Return (x, y) of the center of cell containing provided text 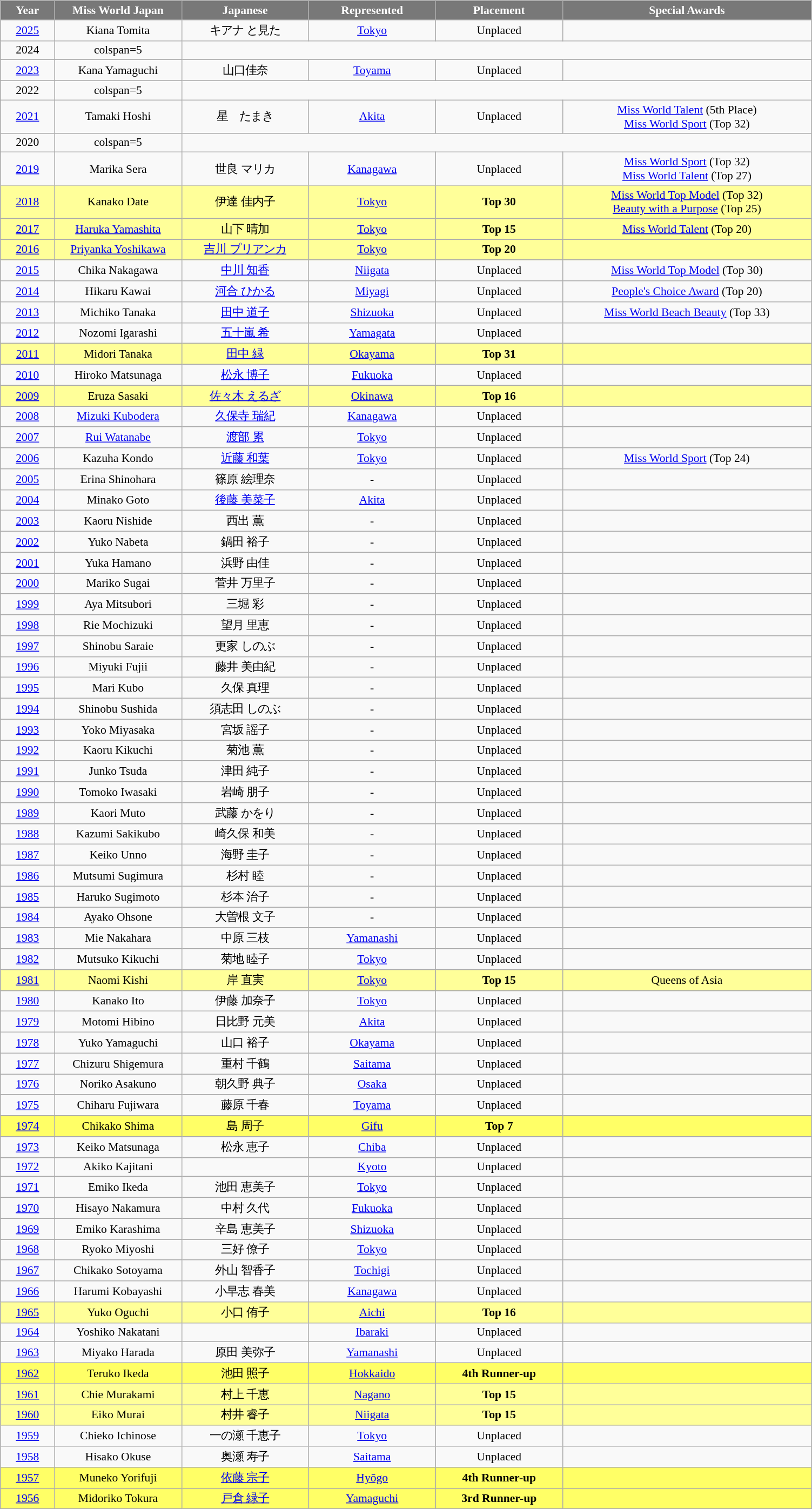
武藤 かをり (245, 814)
1969 (28, 1229)
Kana Yamaguchi (118, 70)
鍋田 裕子 (245, 542)
2022 (28, 91)
Haruka Yamashita (118, 229)
小早志 春美 (245, 1291)
Chieko Ichinose (118, 1436)
Miss World Top Model (Top 32)Beauty with a Purpose (Top 25) (687, 202)
奥瀬 寿子 (245, 1457)
島 周子 (245, 1126)
Kaoru Kikuchi (118, 751)
1994 (28, 709)
Rie Mochizuki (118, 626)
Nozomi Igarashi (118, 333)
Chiba (372, 1148)
菊地 睦子 (245, 960)
Miss World Sport (Top 24) (687, 458)
戸倉 緑子 (245, 1499)
Miss World Japan (118, 10)
岸 直実 (245, 980)
望月 里恵 (245, 626)
後藤 美菜子 (245, 500)
2008 (28, 417)
久保 真理 (245, 688)
Top 30 (499, 202)
1993 (28, 729)
2010 (28, 375)
Haruko Sugimoto (118, 897)
1956 (28, 1499)
1981 (28, 980)
2018 (28, 202)
岩崎 朋子 (245, 792)
1985 (28, 897)
大曽根 文子 (245, 917)
Yamagata (372, 333)
Tomoko Iwasaki (118, 792)
2006 (28, 458)
Teruko Ikeda (118, 1373)
Hikaru Kawai (118, 292)
三好 僚子 (245, 1250)
Kazuha Kondo (118, 458)
Okinawa (372, 395)
三堀 彩 (245, 605)
久保寺 瑞紀 (245, 417)
2004 (28, 500)
3rd Runner-up (499, 1499)
1970 (28, 1208)
Aya Mitsubori (118, 605)
1998 (28, 626)
Yamaguchi (372, 1499)
日比野 元美 (245, 1022)
Marika Sera (118, 169)
近藤 和葉 (245, 458)
2009 (28, 395)
Queens of Asia (687, 980)
Keiko Unno (118, 855)
1961 (28, 1394)
Chika Nakagawa (118, 271)
Hokkaido (372, 1373)
藤井 美由紀 (245, 667)
Noriko Asakuno (118, 1085)
Keiko Matsunaga (118, 1148)
2001 (28, 563)
1972 (28, 1167)
1978 (28, 1043)
Chie Murakami (118, 1394)
中村 久代 (245, 1208)
Midori Tanaka (118, 354)
Emiko Ikeda (118, 1188)
Priyanka Yoshikawa (118, 250)
2005 (28, 480)
2019 (28, 169)
2014 (28, 292)
1967 (28, 1271)
Yoko Miyasaka (118, 729)
Miss World Talent (Top 20) (687, 229)
五十嵐 希 (245, 333)
1971 (28, 1188)
西出 薫 (245, 521)
1964 (28, 1332)
Yuka Hamano (118, 563)
Tochigi (372, 1271)
山下 晴加 (245, 229)
Kaori Muto (118, 814)
Kaoru Nishide (118, 521)
1997 (28, 646)
1982 (28, 960)
2017 (28, 229)
2002 (28, 542)
藤原 千春 (245, 1105)
宮坂 謡子 (245, 729)
1983 (28, 939)
崎久保 和美 (245, 834)
2011 (28, 354)
Eiko Murai (118, 1416)
須志田 しのぶ (245, 709)
Michiko Tanaka (118, 312)
Junko Tsuda (118, 772)
1965 (28, 1313)
1957 (28, 1478)
村上 千恵 (245, 1394)
Rui Watanabe (118, 438)
Top 31 (499, 354)
田中 緑 (245, 354)
Kazumi Sakikubo (118, 834)
Mie Nakahara (118, 939)
Motomi Hibino (118, 1022)
渡部 累 (245, 438)
Yoshiko Nakatani (118, 1332)
星 たまき (245, 117)
Japanese (245, 10)
1976 (28, 1085)
1995 (28, 688)
2024 (28, 50)
Muneko Yorifuji (118, 1478)
Akiko Kajitani (118, 1167)
1962 (28, 1373)
朝久野 典子 (245, 1085)
Kiana Tomita (118, 30)
Chiharu Fujiwara (118, 1105)
2012 (28, 333)
村井 睿子 (245, 1416)
Year (28, 10)
Yuko Nabeta (118, 542)
杉村 睦 (245, 876)
Hisako Okuse (118, 1457)
2016 (28, 250)
依藤 宗子 (245, 1478)
吉川 プリアンカ (245, 250)
小口 侑子 (245, 1313)
池田 照子 (245, 1373)
Harumi Kobayashi (118, 1291)
Kyoto (372, 1167)
Special Awards (687, 10)
中原 三枝 (245, 939)
1979 (28, 1022)
Mutsumi Sugimura (118, 876)
Mari Kubo (118, 688)
Naomi Kishi (118, 980)
Ryoko Miyoshi (118, 1250)
1974 (28, 1126)
Placement (499, 10)
Shinobu Sushida (118, 709)
1999 (28, 605)
伊達 佳内子 (245, 202)
河合 ひかる (245, 292)
Osaka (372, 1085)
Hiroko Matsunaga (118, 375)
池田 恵美子 (245, 1188)
Top 7 (499, 1126)
Mariko Sugai (118, 584)
1973 (28, 1148)
Miss World Sport (Top 32)Miss World Talent (Top 27) (687, 169)
1975 (28, 1105)
1968 (28, 1250)
2007 (28, 438)
Mizuki Kubodera (118, 417)
Kanako Ito (118, 1001)
Yuko Oguchi (118, 1313)
松永 恵子 (245, 1148)
1963 (28, 1353)
Chizuru Shigemura (118, 1063)
辛島 恵美子 (245, 1229)
Top 20 (499, 250)
世良 マリカ (245, 169)
1992 (28, 751)
Midoriko Tokura (118, 1499)
Miyako Harada (118, 1353)
1959 (28, 1436)
原田 美弥子 (245, 1353)
津田 純子 (245, 772)
Mutsuko Kikuchi (118, 960)
菊池 薫 (245, 751)
1977 (28, 1063)
1980 (28, 1001)
1990 (28, 792)
一の瀬 千恵子 (245, 1436)
海野 圭子 (245, 855)
Miyuki Fujii (118, 667)
Emiko Karashima (118, 1229)
更家 しのぶ (245, 646)
Tamaki Hoshi (118, 117)
Miyagi (372, 292)
Erina Shinohara (118, 480)
Miss World Top Model (Top 30) (687, 271)
佐々木 えるざ (245, 395)
Shinobu Saraie (118, 646)
Miss World Beach Beauty (Top 33) (687, 312)
松永 博子 (245, 375)
1986 (28, 876)
中川 知香 (245, 271)
2015 (28, 271)
杉本 治子 (245, 897)
山口佳奈 (245, 70)
1991 (28, 772)
1996 (28, 667)
Gifu (372, 1126)
Aichi (372, 1313)
Kanako Date (118, 202)
Nagano (372, 1394)
2023 (28, 70)
1966 (28, 1291)
山口 裕子 (245, 1043)
2025 (28, 30)
Chikako Sotoyama (118, 1271)
1958 (28, 1457)
2013 (28, 312)
キアナ と見た (245, 30)
Chikako Shima (118, 1126)
Eruza Sasaki (118, 395)
1984 (28, 917)
篠原 絵理奈 (245, 480)
重村 千鶴 (245, 1063)
Ayako Ohsone (118, 917)
1987 (28, 855)
2003 (28, 521)
田中 道子 (245, 312)
1960 (28, 1416)
2000 (28, 584)
1988 (28, 834)
伊藤 加奈子 (245, 1001)
Represented (372, 10)
Miss World Talent (5th Place) Miss World Sport (Top 32) (687, 117)
2021 (28, 117)
菅井 万里子 (245, 584)
Hyōgo (372, 1478)
浜野 由佳 (245, 563)
Hisayo Nakamura (118, 1208)
Ibaraki (372, 1332)
Minako Goto (118, 500)
2020 (28, 143)
People's Choice Award (Top 20) (687, 292)
外山 智香子 (245, 1271)
1989 (28, 814)
Yuko Yamaguchi (118, 1043)
